Identify which cell holds the provided text, then report its [x, y] central coordinate. 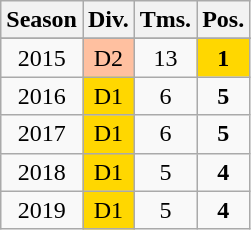
2016 [42, 96]
13 [165, 58]
Div. [108, 20]
2017 [42, 134]
Pos. [224, 20]
1 [224, 58]
2018 [42, 172]
Season [42, 20]
2015 [42, 58]
D2 [108, 58]
2019 [42, 210]
Tms. [165, 20]
